Return (X, Y) of the center of cell containing provided text 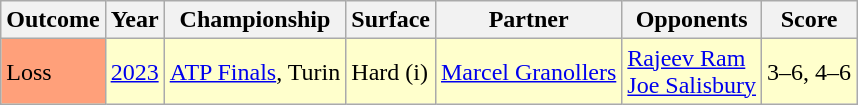
Rajeev Ram Joe Salisbury (692, 72)
ATP Finals, Turin (255, 72)
Loss (53, 72)
2023 (134, 72)
Surface (391, 20)
Marcel Granollers (528, 72)
Championship (255, 20)
Score (810, 20)
Opponents (692, 20)
3–6, 4–6 (810, 72)
Partner (528, 20)
Hard (i) (391, 72)
Outcome (53, 20)
Year (134, 20)
